Extract the [x, y] coordinate from the center of the cell holding the provided text.  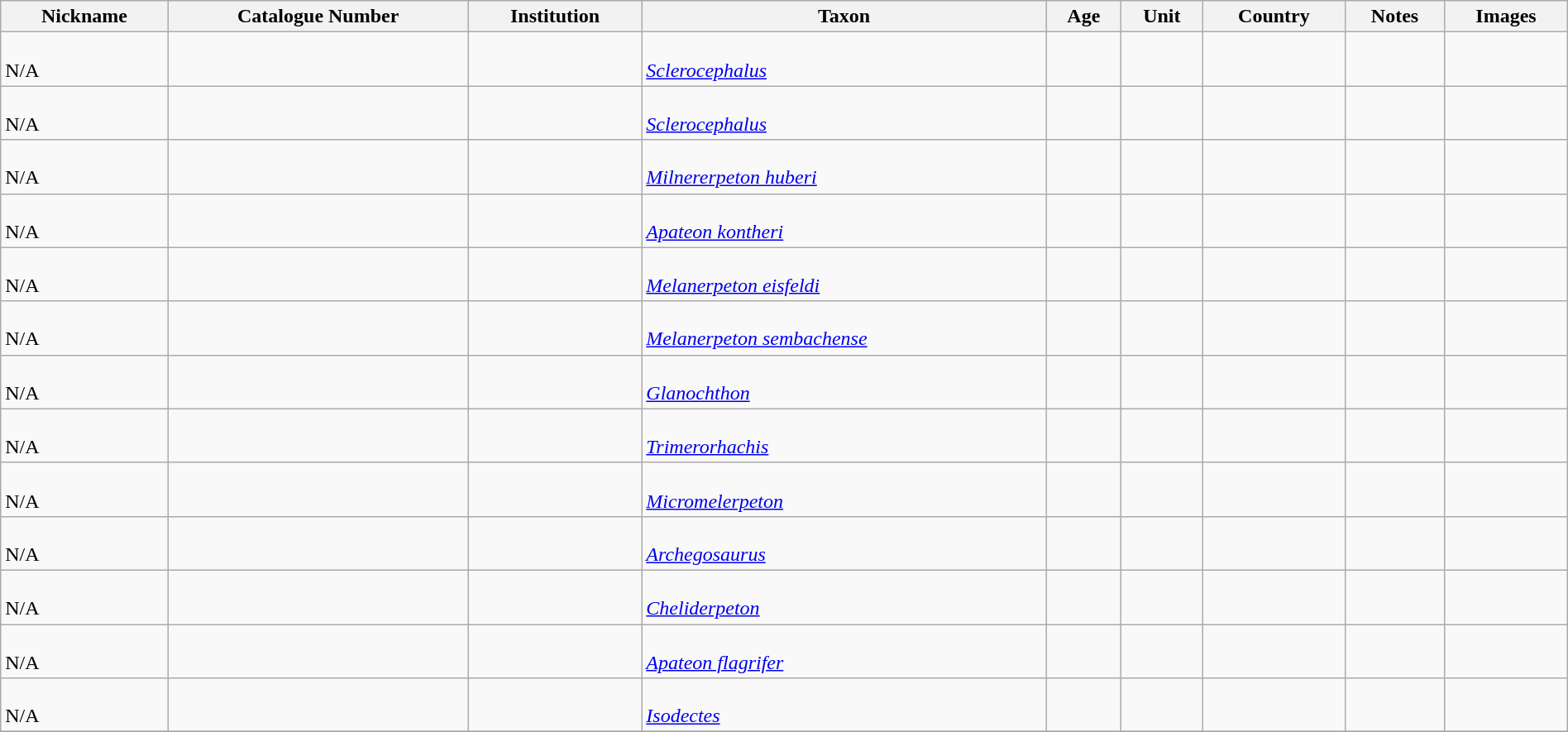
Milnererpeton huberi [844, 167]
Isodectes [844, 705]
Archegosaurus [844, 543]
Apateon flagrifer [844, 650]
Catalogue Number [318, 17]
Cheliderpeton [844, 597]
Trimerorhachis [844, 435]
Nickname [84, 17]
Micromelerpeton [844, 490]
Melanerpeton eisfeldi [844, 275]
Institution [555, 17]
Country [1274, 17]
Notes [1394, 17]
Melanerpeton sembachense [844, 328]
Taxon [844, 17]
Unit [1161, 17]
Images [1507, 17]
Glanochthon [844, 382]
Apateon kontheri [844, 220]
Age [1083, 17]
